Determine the (x, y) coordinate at the center of the cell enclosing the given text.  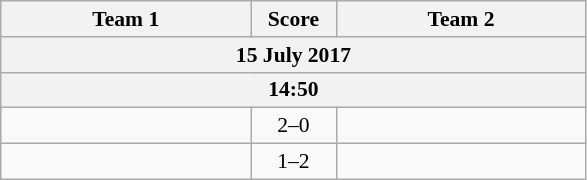
Team 2 (461, 19)
14:50 (294, 90)
Score (294, 19)
1–2 (294, 162)
Team 1 (126, 19)
2–0 (294, 126)
15 July 2017 (294, 55)
